Search for the cell housing the specified text and yield its [X, Y] center coordinate. 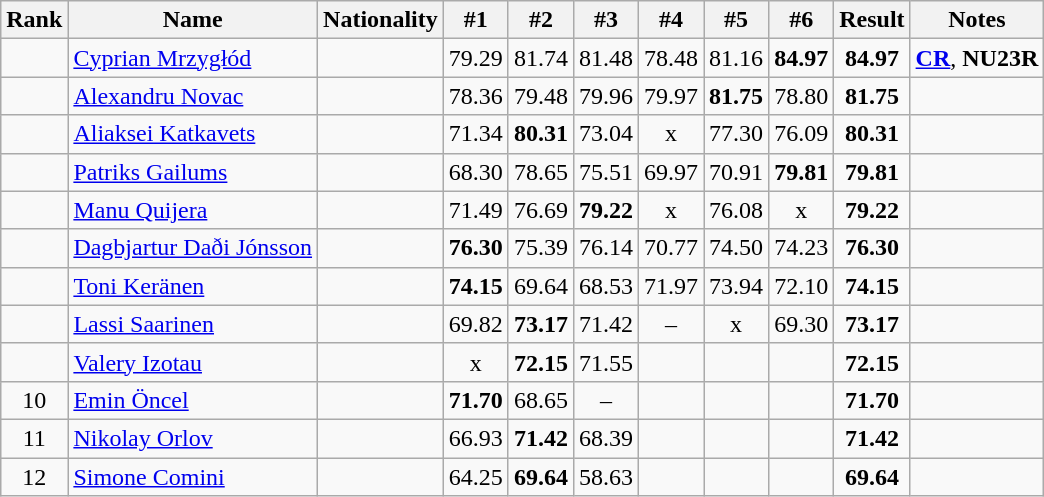
69.82 [476, 324]
76.14 [606, 248]
Dagbjartur Daði Jónsson [193, 248]
79.48 [540, 96]
Patriks Gailums [193, 172]
81.48 [606, 58]
Simone Comini [193, 477]
76.09 [802, 134]
10 [34, 400]
81.74 [540, 58]
Nikolay Orlov [193, 438]
66.93 [476, 438]
#5 [736, 20]
70.91 [736, 172]
70.77 [670, 248]
#3 [606, 20]
#4 [670, 20]
79.97 [670, 96]
Lassi Saarinen [193, 324]
#1 [476, 20]
Result [872, 20]
Name [193, 20]
69.30 [802, 324]
78.65 [540, 172]
Alexandru Novac [193, 96]
78.80 [802, 96]
68.65 [540, 400]
72.10 [802, 286]
69.97 [670, 172]
Toni Keränen [193, 286]
78.36 [476, 96]
11 [34, 438]
73.04 [606, 134]
71.55 [606, 362]
71.97 [670, 286]
79.96 [606, 96]
Nationality [381, 20]
71.34 [476, 134]
78.48 [670, 58]
76.69 [540, 210]
68.30 [476, 172]
79.29 [476, 58]
68.53 [606, 286]
CR, NU23R [977, 58]
#6 [802, 20]
74.23 [802, 248]
58.63 [606, 477]
75.39 [540, 248]
Valery Izotau [193, 362]
71.49 [476, 210]
Cyprian Mrzygłód [193, 58]
12 [34, 477]
#2 [540, 20]
73.94 [736, 286]
64.25 [476, 477]
Emin Öncel [193, 400]
Manu Quijera [193, 210]
Aliaksei Katkavets [193, 134]
75.51 [606, 172]
68.39 [606, 438]
76.08 [736, 210]
81.16 [736, 58]
Rank [34, 20]
77.30 [736, 134]
74.50 [736, 248]
Notes [977, 20]
